Search for the cell housing the specified text and yield its (X, Y) center coordinate. 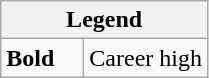
Career high (146, 58)
Legend (104, 20)
Bold (42, 58)
